Search for the cell housing the specified text and yield its [x, y] center coordinate. 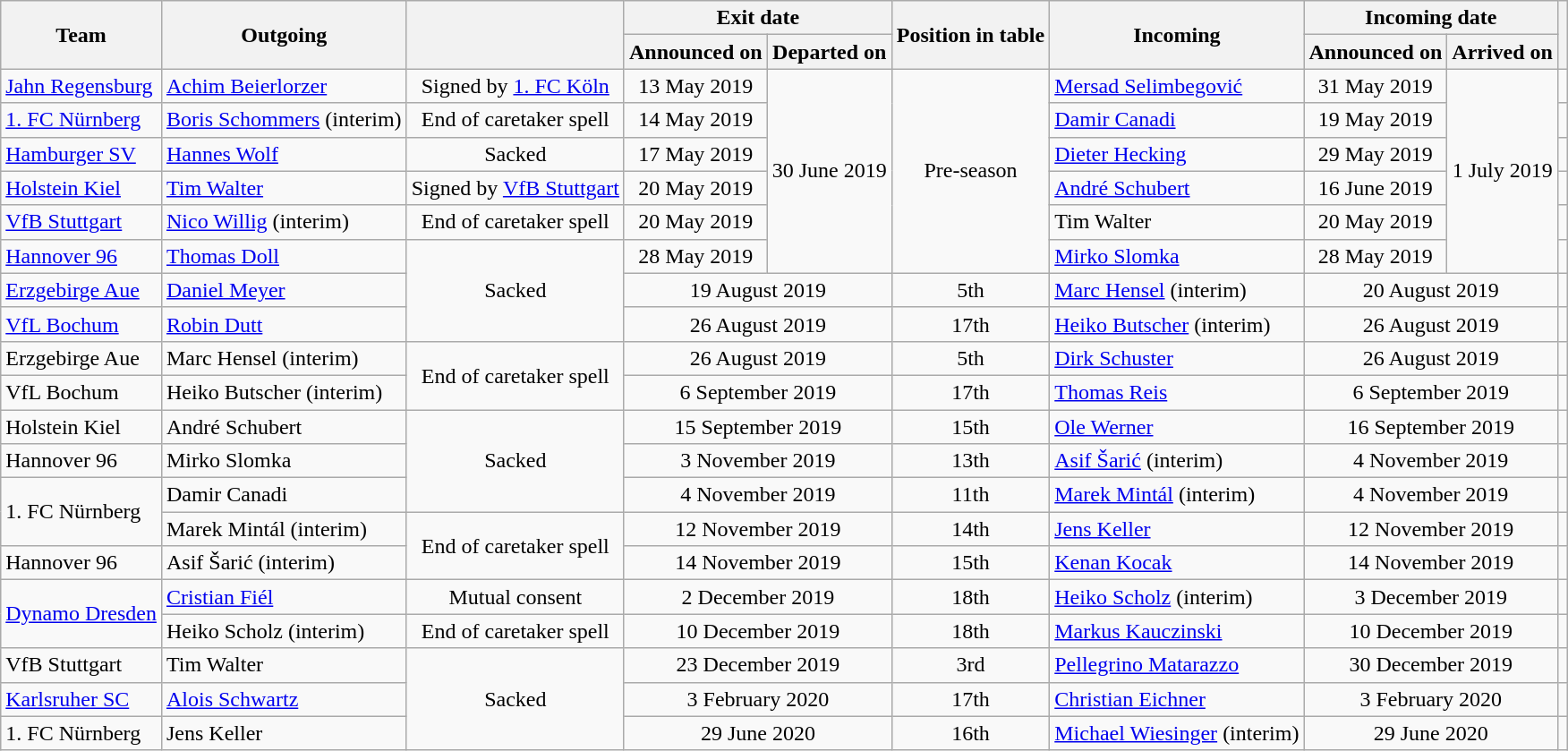
30 December 2019 [1431, 665]
Pre-season [970, 171]
13th [970, 461]
Thomas Doll [284, 256]
Achim Beierlorzer [284, 86]
Dynamo Dresden [81, 614]
1 July 2019 [1503, 171]
Markus Kauczinski [1177, 631]
Karlsruher SC [81, 699]
Thomas Reis [1177, 392]
29 May 2019 [1376, 154]
20 August 2019 [1431, 290]
15 September 2019 [757, 427]
Incoming [1177, 35]
19 May 2019 [1376, 120]
Team [81, 35]
17 May 2019 [695, 154]
Ole Werner [1177, 427]
Robin Dutt [284, 324]
14 May 2019 [695, 120]
Position in table [970, 35]
16 September 2019 [1431, 427]
30 June 2019 [829, 171]
16th [970, 733]
23 December 2019 [757, 665]
14th [970, 529]
Signed by 1. FC Köln [516, 86]
Jahn Regensburg [81, 86]
Pellegrino Matarazzo [1177, 665]
31 May 2019 [1376, 86]
11th [970, 495]
Departed on [829, 52]
2 December 2019 [757, 597]
Exit date [757, 18]
Boris Schommers (interim) [284, 120]
3 November 2019 [757, 461]
13 May 2019 [695, 86]
Dieter Hecking [1177, 154]
Arrived on [1503, 52]
16 June 2019 [1376, 188]
Nico Willig (interim) [284, 222]
Cristian Fiél [284, 597]
Daniel Meyer [284, 290]
Signed by VfB Stuttgart [516, 188]
Dirk Schuster [1177, 358]
Hamburger SV [81, 154]
Mersad Selimbegović [1177, 86]
Outgoing [284, 35]
Michael Wiesinger (interim) [1177, 733]
19 August 2019 [757, 290]
Christian Eichner [1177, 699]
Alois Schwartz [284, 699]
Mutual consent [516, 597]
Hannes Wolf [284, 154]
3rd [970, 665]
Incoming date [1431, 18]
Kenan Kocak [1177, 563]
3 December 2019 [1431, 597]
